Determine the [x, y] coordinate at the center of the cell enclosing the given text.  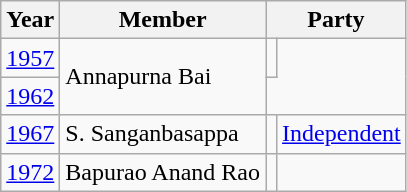
S. Sanganbasappa [163, 134]
Year [30, 20]
Annapurna Bai [163, 77]
Independent [342, 134]
1967 [30, 134]
1962 [30, 96]
Bapurao Anand Rao [163, 172]
1972 [30, 172]
Member [163, 20]
Party [336, 20]
1957 [30, 58]
